Return [X, Y] of the center of cell containing provided text 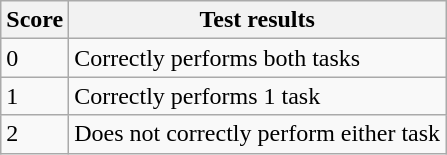
Score [35, 20]
Correctly performs 1 task [258, 96]
Does not correctly perform either task [258, 134]
Test results [258, 20]
2 [35, 134]
Correctly performs both tasks [258, 58]
0 [35, 58]
1 [35, 96]
